Scan for the cell matching the given text and deliver its (X, Y) coordinate at center. 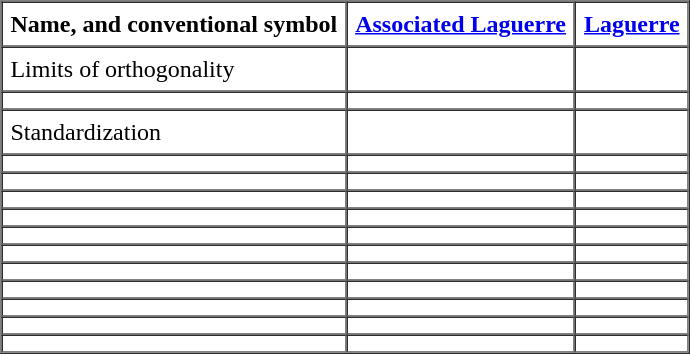
Limits of orthogonality (174, 68)
Laguerre (632, 24)
Name, and conventional symbol (174, 24)
Standardization (174, 132)
Associated Laguerre (460, 24)
